Identify which cell holds the provided text, then report its (X, Y) central coordinate. 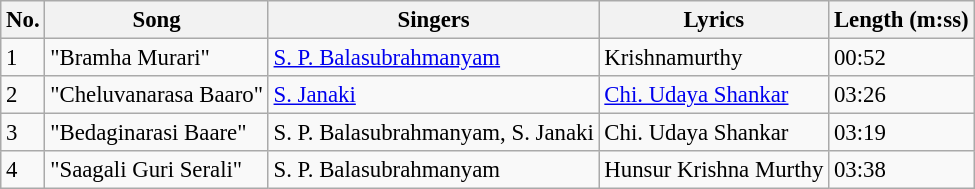
No. (23, 20)
Length (m:ss) (902, 20)
1 (23, 58)
Krishnamurthy (714, 58)
"Saagali Guri Serali" (156, 170)
"Cheluvanarasa Baaro" (156, 95)
S. Janaki (434, 95)
4 (23, 170)
"Bedaginarasi Baare" (156, 133)
Lyrics (714, 20)
3 (23, 133)
00:52 (902, 58)
2 (23, 95)
03:38 (902, 170)
Hunsur Krishna Murthy (714, 170)
03:26 (902, 95)
"Bramha Murari" (156, 58)
Song (156, 20)
S. P. Balasubrahmanyam, S. Janaki (434, 133)
Singers (434, 20)
03:19 (902, 133)
